Extract the (x, y) coordinate from the center of the cell holding the provided text.  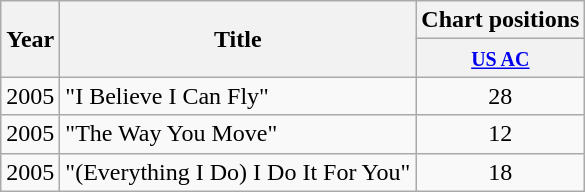
18 (500, 172)
Title (238, 39)
12 (500, 134)
28 (500, 96)
US AC (500, 58)
"I Believe I Can Fly" (238, 96)
"The Way You Move" (238, 134)
"(Everything I Do) I Do It For You" (238, 172)
Chart positions (500, 20)
Year (30, 39)
